For the text-containing cell, return its midpoint in (X, Y) coordinate format. 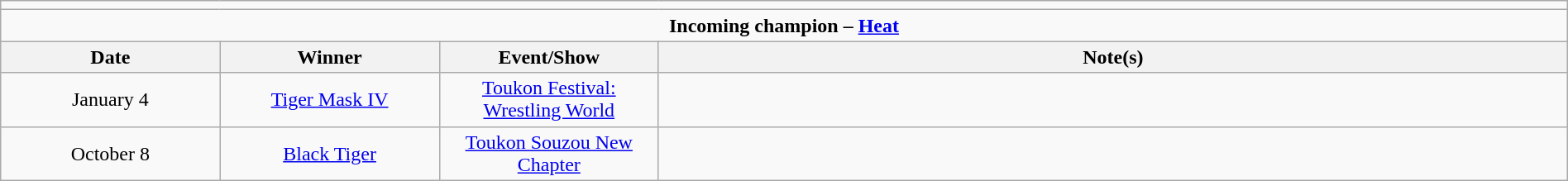
Black Tiger (329, 154)
Toukon Festival: Wrestling World (549, 99)
Incoming champion – Heat (784, 26)
Note(s) (1113, 57)
Date (111, 57)
Tiger Mask IV (329, 99)
January 4 (111, 99)
Event/Show (549, 57)
Toukon Souzou New Chapter (549, 154)
Winner (329, 57)
October 8 (111, 154)
